Pinpoint the cell where the given text exists, returning its (x, y) midpoint coordinate. 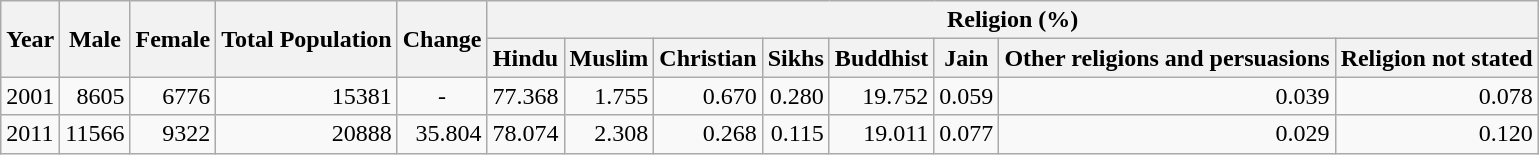
Hindu (526, 58)
Religion not stated (1436, 58)
8605 (95, 96)
6776 (173, 96)
0.120 (1436, 134)
Total Population (307, 39)
1.755 (609, 96)
0.268 (708, 134)
20888 (307, 134)
0.115 (796, 134)
19.011 (881, 134)
0.059 (966, 96)
0.670 (708, 96)
0.029 (1167, 134)
77.368 (526, 96)
Sikhs (796, 58)
Female (173, 39)
Male (95, 39)
Other religions and persuasions (1167, 58)
Year (30, 39)
2.308 (609, 134)
2011 (30, 134)
Religion (%) (1012, 20)
2001 (30, 96)
Muslim (609, 58)
0.077 (966, 134)
9322 (173, 134)
78.074 (526, 134)
Christian (708, 58)
19.752 (881, 96)
- (442, 96)
0.280 (796, 96)
0.078 (1436, 96)
0.039 (1167, 96)
15381 (307, 96)
Jain (966, 58)
11566 (95, 134)
Buddhist (881, 58)
Change (442, 39)
35.804 (442, 134)
